Scan for the cell matching the given text and deliver its (X, Y) coordinate at center. 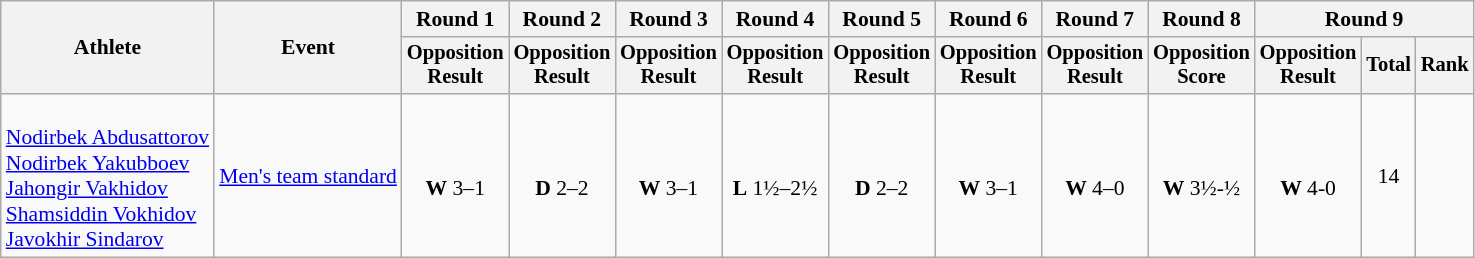
L 1½–2½ (776, 176)
Rank (1445, 66)
14 (1388, 176)
Round 4 (776, 19)
Men's team standard (308, 176)
Round 9 (1364, 19)
Event (308, 48)
W 4–0 (1096, 176)
Round 3 (668, 19)
Round 6 (988, 19)
Round 1 (456, 19)
Round 8 (1202, 19)
W 4-0 (1308, 176)
Total (1388, 66)
W 3½-½ (1202, 176)
OppositionScore (1202, 66)
Round 2 (562, 19)
Nodirbek AbdusattorovNodirbek YakubboevJahongir VakhidovShamsiddin VokhidovJavokhir Sindarov (108, 176)
Athlete (108, 48)
Round 7 (1096, 19)
Round 5 (882, 19)
